Detect which cell encompasses the target text, then output its (x, y) center coordinate. 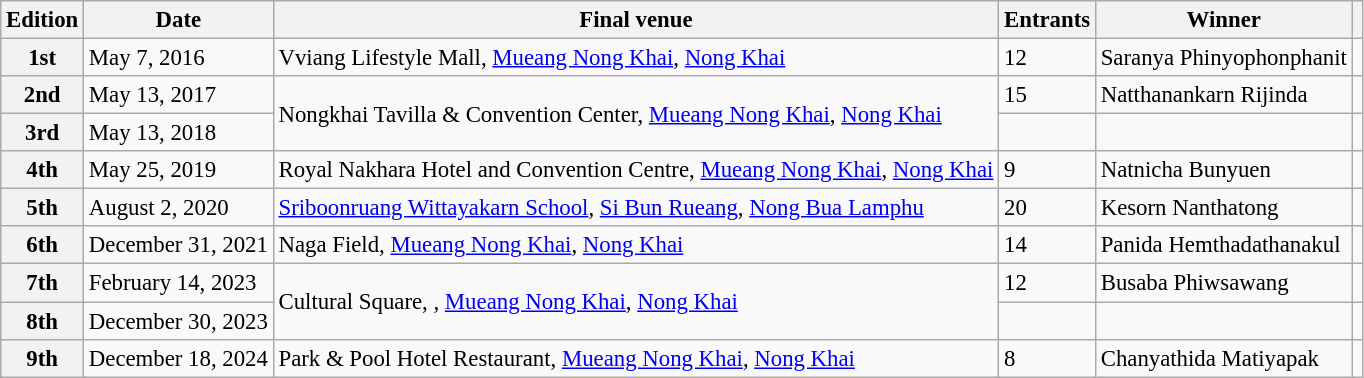
7th (42, 283)
Nongkhai Tavilla & Convention Center, Mueang Nong Khai, Nong Khai (636, 114)
Panida Hemthadathanakul (1224, 245)
Winner (1224, 20)
Natnicha Bunyuen (1224, 170)
Royal Nakhara Hotel and Convention Centre, Mueang Nong Khai, Nong Khai (636, 170)
Park & Pool Hotel Restaurant, Mueang Nong Khai, Nong Khai (636, 358)
Final venue (636, 20)
Kesorn Nanthatong (1224, 208)
August 2, 2020 (179, 208)
14 (1048, 245)
Edition (42, 20)
Sriboonruang Wittayakarn School, Si Bun Rueang, Nong Bua Lamphu (636, 208)
Saranya Phinyophonphanit (1224, 58)
Date (179, 20)
Cultural Square, , Mueang Nong Khai, Nong Khai (636, 302)
9 (1048, 170)
May 13, 2018 (179, 133)
May 25, 2019 (179, 170)
Busaba Phiwsawang (1224, 283)
8th (42, 321)
9th (42, 358)
8 (1048, 358)
May 13, 2017 (179, 95)
December 31, 2021 (179, 245)
4th (42, 170)
May 7, 2016 (179, 58)
Chanyathida Matiyapak (1224, 358)
Naga Field, Mueang Nong Khai, Nong Khai (636, 245)
Natthanankarn Rijinda (1224, 95)
15 (1048, 95)
December 18, 2024 (179, 358)
Entrants (1048, 20)
20 (1048, 208)
6th (42, 245)
Vviang Lifestyle Mall, Mueang Nong Khai, Nong Khai (636, 58)
5th (42, 208)
December 30, 2023 (179, 321)
February 14, 2023 (179, 283)
1st (42, 58)
2nd (42, 95)
3rd (42, 133)
